Search for the cell housing the specified text and yield its (X, Y) center coordinate. 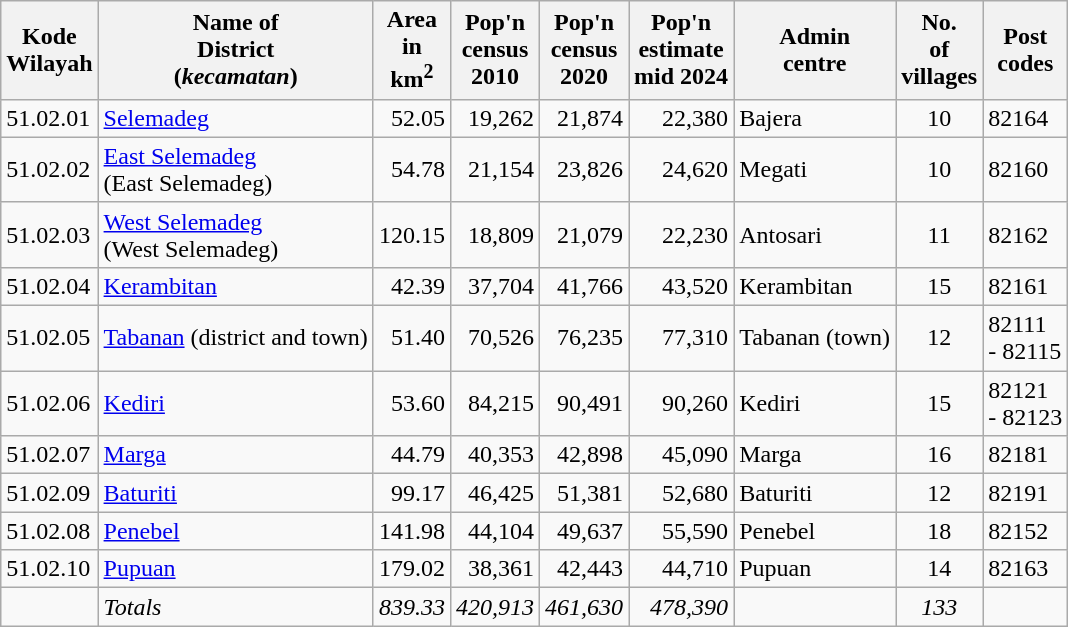
90,260 (682, 404)
Tabanan (town) (815, 338)
16 (940, 455)
Selemadeg (236, 118)
21,154 (494, 170)
Totals (236, 607)
82181 (1026, 455)
Pop'ncensus2010 (494, 50)
No.ofvillages (940, 50)
82121- 82123 (1026, 404)
21,874 (584, 118)
82161 (1026, 286)
51.02.08 (50, 531)
99.17 (412, 493)
52,680 (682, 493)
51.02.10 (50, 569)
41,766 (584, 286)
141.98 (412, 531)
19,262 (494, 118)
49,637 (584, 531)
East Selemadeg (East Selemadeg) (236, 170)
45,090 (682, 455)
51.02.02 (50, 170)
23,826 (584, 170)
51.40 (412, 338)
82152 (1026, 531)
42,898 (584, 455)
70,526 (494, 338)
43,520 (682, 286)
51.02.06 (50, 404)
18 (940, 531)
179.02 (412, 569)
Pop'ncensus2020 (584, 50)
82111 - 82115 (1026, 338)
51.02.03 (50, 234)
Pop'nestimatemid 2024 (682, 50)
478,390 (682, 607)
133 (940, 607)
Area in km2 (412, 50)
82160 (1026, 170)
24,620 (682, 170)
Admincentre (815, 50)
14 (940, 569)
77,310 (682, 338)
51.02.05 (50, 338)
420,913 (494, 607)
120.15 (412, 234)
82162 (1026, 234)
51.02.04 (50, 286)
461,630 (584, 607)
51,381 (584, 493)
40,353 (494, 455)
44,104 (494, 531)
82163 (1026, 569)
44,710 (682, 569)
44.79 (412, 455)
21,079 (584, 234)
55,590 (682, 531)
90,491 (584, 404)
42.39 (412, 286)
51.02.09 (50, 493)
Tabanan (district and town) (236, 338)
18,809 (494, 234)
11 (940, 234)
54.78 (412, 170)
West Selemadeg (West Selemadeg) (236, 234)
Antosari (815, 234)
38,361 (494, 569)
52.05 (412, 118)
42,443 (584, 569)
Kode Wilayah (50, 50)
84,215 (494, 404)
Name ofDistrict(kecamatan) (236, 50)
Bajera (815, 118)
46,425 (494, 493)
76,235 (584, 338)
82191 (1026, 493)
82164 (1026, 118)
839.33 (412, 607)
51.02.01 (50, 118)
37,704 (494, 286)
51.02.07 (50, 455)
Postcodes (1026, 50)
Megati (815, 170)
22,230 (682, 234)
53.60 (412, 404)
22,380 (682, 118)
